Determine the [X, Y] coordinate at the center of the cell enclosing the given text.  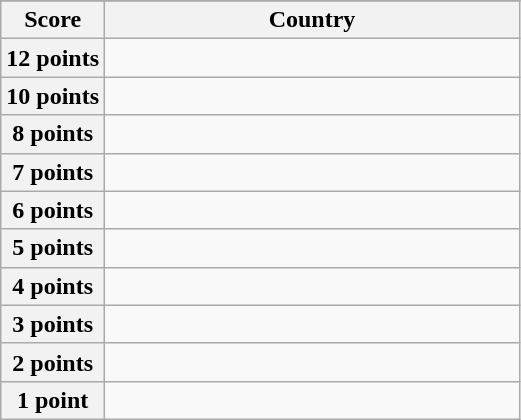
10 points [53, 96]
1 point [53, 400]
7 points [53, 172]
12 points [53, 58]
5 points [53, 248]
8 points [53, 134]
6 points [53, 210]
4 points [53, 286]
3 points [53, 324]
2 points [53, 362]
Score [53, 20]
Country [312, 20]
